For the text-containing cell, return its midpoint in [x, y] coordinate format. 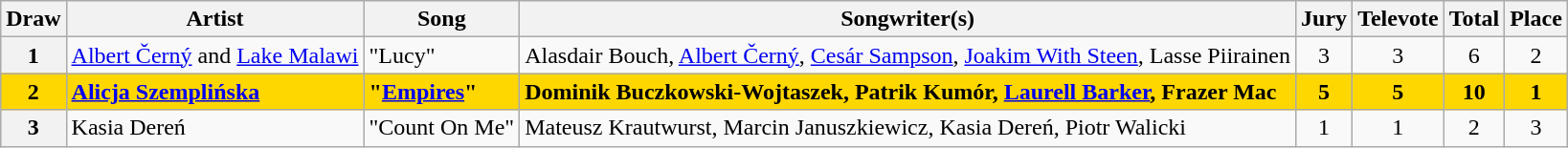
Songwriter(s) [907, 19]
Mateusz Krautwurst, Marcin Januszkiewicz, Kasia Dereń, Piotr Walicki [907, 128]
Dominik Buczkowski-Wojtaszek, Patrik Kumór, Laurell Barker, Frazer Mac [907, 92]
Draw [34, 19]
"Empires" [442, 92]
Kasia Dereń [214, 128]
6 [1474, 55]
"Count On Me" [442, 128]
Song [442, 19]
Total [1474, 19]
Televote [1398, 19]
Alicja Szemplińska [214, 92]
Jury [1325, 19]
Alasdair Bouch, Albert Černý, Cesár Sampson, Joakim With Steen, Lasse Piirainen [907, 55]
Albert Černý and Lake Malawi [214, 55]
Artist [214, 19]
Place [1536, 19]
10 [1474, 92]
"Lucy" [442, 55]
